Extract the [X, Y] coordinate from the center of the cell holding the provided text.  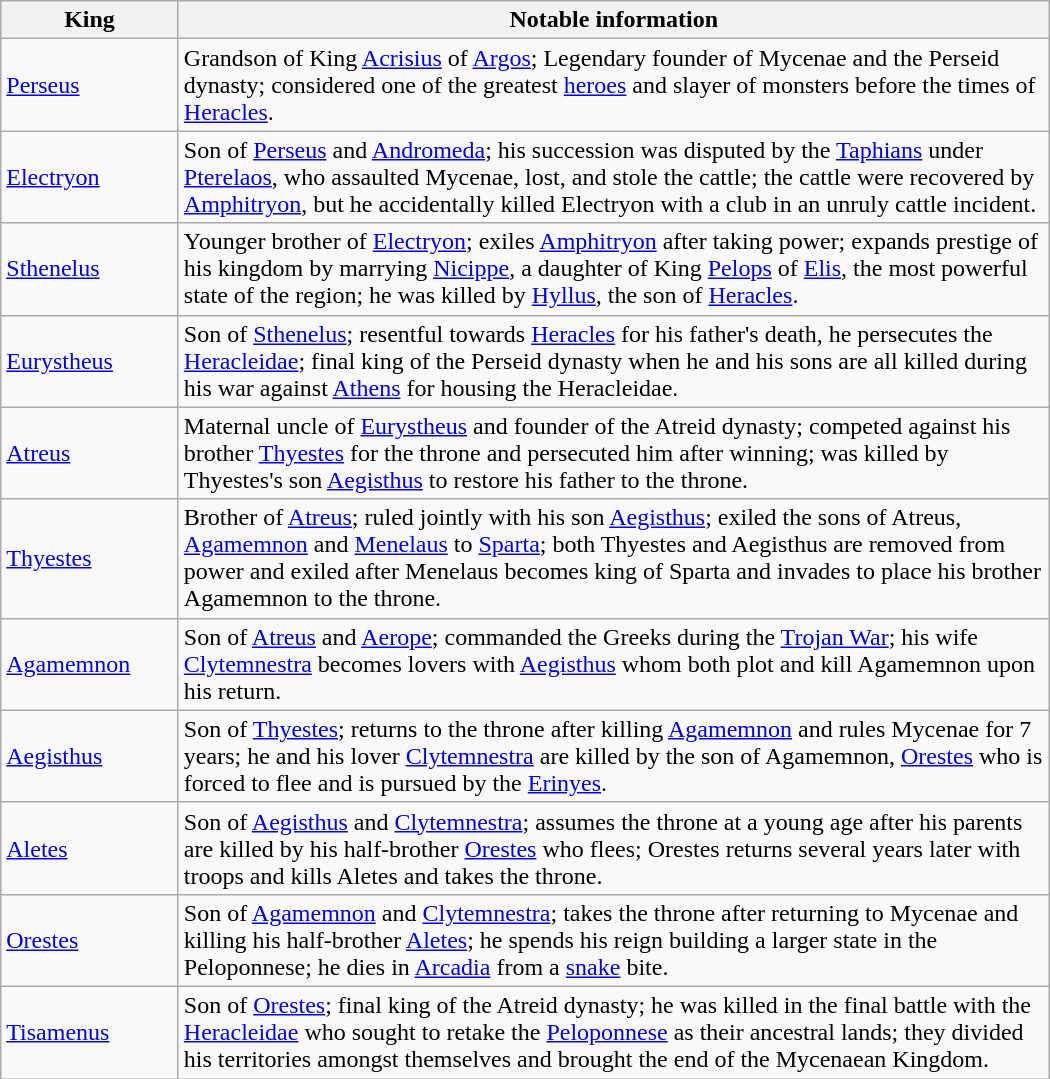
Sthenelus [90, 269]
Tisamenus [90, 1032]
Electryon [90, 177]
Perseus [90, 85]
Eurystheus [90, 361]
Orestes [90, 940]
Atreus [90, 453]
Aegisthus [90, 756]
Aletes [90, 848]
Agamemnon [90, 664]
Notable information [614, 20]
Thyestes [90, 558]
King [90, 20]
